Determine the [X, Y] coordinate at the center of the cell enclosing the given text.  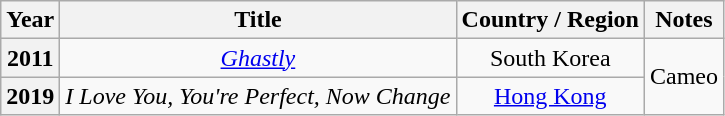
Cameo [684, 77]
Notes [684, 20]
Country / Region [550, 20]
I Love You, You're Perfect, Now Change [258, 96]
Ghastly [258, 58]
2011 [30, 58]
Title [258, 20]
Year [30, 20]
2019 [30, 96]
Hong Kong [550, 96]
South Korea [550, 58]
